For the text-containing cell, return its midpoint in (x, y) coordinate format. 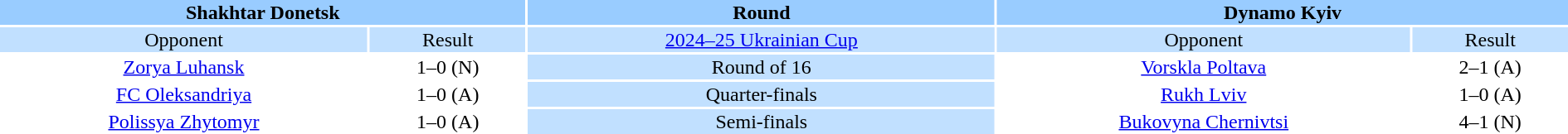
2024–25 Ukrainian Cup (762, 40)
2–1 (A) (1490, 67)
Vorskla Poltava (1203, 67)
1–0 (N) (448, 67)
Round of 16 (762, 67)
Bukovyna Chernivtsi (1203, 122)
Quarter-finals (762, 94)
Zorya Luhansk (184, 67)
Round (762, 12)
Dynamo Kyiv (1283, 12)
FC Oleksandriya (184, 94)
Polissya Zhytomyr (184, 122)
Shakhtar Donetsk (263, 12)
Rukh Lviv (1203, 94)
Semi-finals (762, 122)
4–1 (N) (1490, 122)
